Scan for the cell matching the given text and deliver its (x, y) coordinate at center. 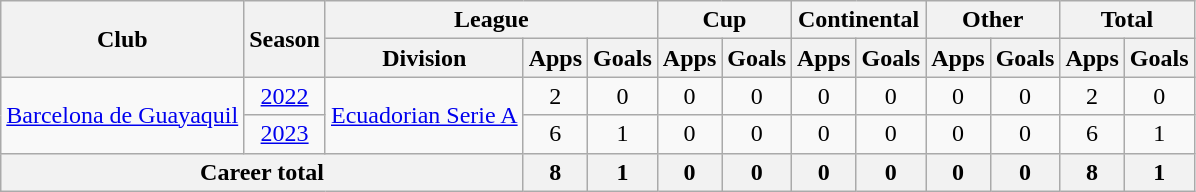
Total (1127, 20)
Barcelona de Guayaquil (122, 115)
Cup (724, 20)
Club (122, 39)
Career total (262, 172)
League (491, 20)
2022 (285, 96)
Ecuadorian Serie A (424, 115)
Other (993, 20)
2023 (285, 134)
Continental (859, 20)
Season (285, 39)
Division (424, 58)
